Scan for the cell matching the given text and deliver its (x, y) coordinate at center. 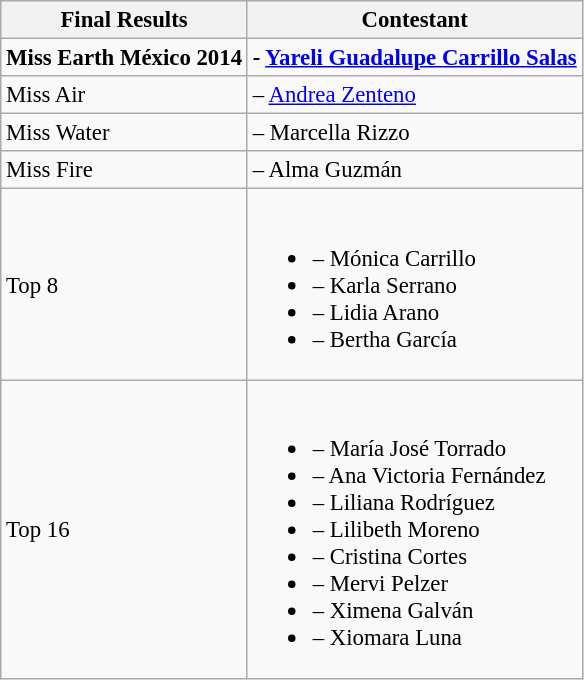
– Mónica Carrillo – Karla Serrano – Lidia Arano – Bertha García (414, 284)
Top 16 (124, 530)
– Alma Guzmán (414, 170)
– Marcella Rizzo (414, 133)
Final Results (124, 20)
- Yareli Guadalupe Carrillo Salas (414, 58)
Top 8 (124, 284)
– Andrea Zenteno (414, 95)
– María José Torrado – Ana Victoria Fernández – Liliana Rodríguez – Lilibeth Moreno – Cristina Cortes – Mervi Pelzer – Ximena Galván – Xiomara Luna (414, 530)
Miss Earth México 2014 (124, 58)
Miss Water (124, 133)
Miss Air (124, 95)
Contestant (414, 20)
Miss Fire (124, 170)
